From the cell containing the given text, extract its center point as [x, y] coordinate. 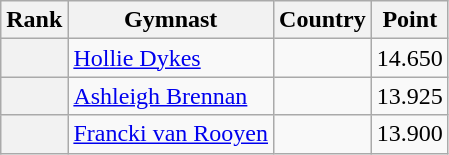
Francki van Rooyen [171, 134]
Hollie Dykes [171, 58]
Rank [34, 20]
14.650 [410, 58]
Ashleigh Brennan [171, 96]
Country [323, 20]
Gymnast [171, 20]
Point [410, 20]
13.925 [410, 96]
13.900 [410, 134]
